Find where the given text appears and provide that cell's center as [X, Y] coordinate. 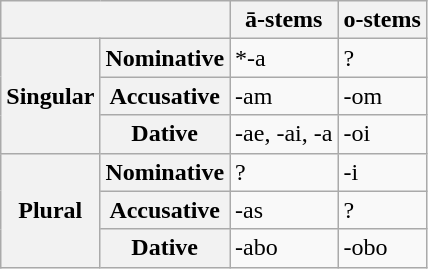
Plural [50, 210]
-ae, -ai, -a [284, 134]
-i [382, 172]
-am [284, 96]
-obo [382, 248]
Singular [50, 96]
o-stems [382, 20]
-om [382, 96]
*-a [284, 58]
-abo [284, 248]
-as [284, 210]
-oi [382, 134]
ā-stems [284, 20]
